Return the [X, Y] coordinate for the center point of the cell that contains the specified text.  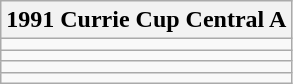
1991 Currie Cup Central A [146, 20]
